Find where the given text appears and provide that cell's center as [x, y] coordinate. 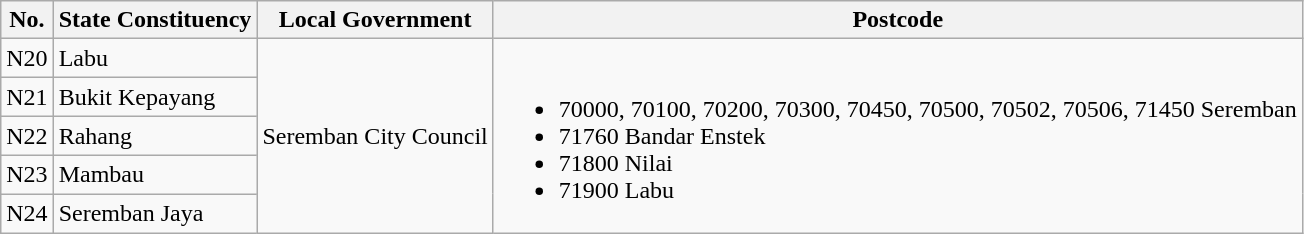
N20 [27, 58]
Bukit Kepayang [155, 98]
No. [27, 20]
Local Government [375, 20]
N23 [27, 174]
Labu [155, 58]
70000, 70100, 70200, 70300, 70450, 70500, 70502, 70506, 71450 Seremban71760 Bandar Enstek71800 Nilai71900 Labu [898, 136]
N22 [27, 136]
Postcode [898, 20]
State Constituency [155, 20]
Seremban Jaya [155, 214]
Mambau [155, 174]
Seremban City Council [375, 136]
N21 [27, 98]
N24 [27, 214]
Rahang [155, 136]
